Detect which cell encompasses the target text, then output its [X, Y] center coordinate. 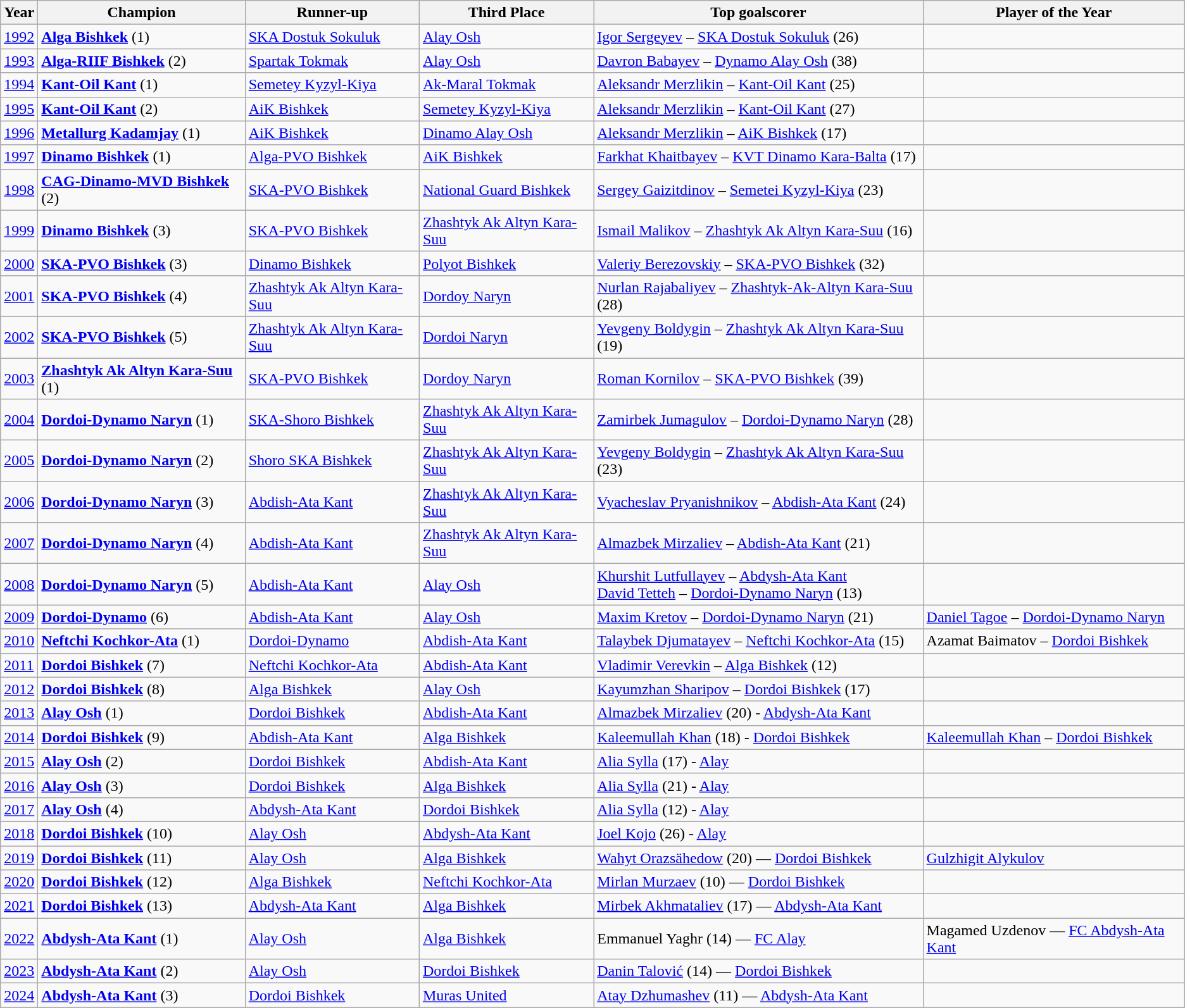
Joel Kojo (26) - Alay [758, 833]
2001 [19, 296]
Dordoi Naryn [506, 337]
Dordoi-Dynamo Naryn (4) [142, 543]
Vladimir Verevkin – Alga Bishkek (12) [758, 665]
Dinamo Bishkek (3) [142, 230]
Kant-Oil Kant (1) [142, 85]
Ak-Maral Tokmak [506, 85]
Maxim Kretov – Dordoi-Dynamo Naryn (21) [758, 617]
2018 [19, 833]
Gulzhigit Alykulov [1053, 857]
Top goalscorer [758, 13]
2010 [19, 641]
2003 [19, 378]
Kaleemullah Khan (18) - Dordoi Bishkek [758, 737]
Dordoi Bishkek (8) [142, 689]
2007 [19, 543]
SKA-PVO Bishkek (5) [142, 337]
Dordoi-Dynamo (6) [142, 617]
Dordoi-Dynamo Naryn (2) [142, 461]
Mirlan Murzaev (10) — Dordoi Bishkek [758, 882]
2019 [19, 857]
Dordoi Bishkek (12) [142, 882]
Shoro SKA Bishkek [332, 461]
2022 [19, 939]
Dinamo Bishkek (1) [142, 157]
Aleksandr Merzlikin – Kant-Oil Kant (27) [758, 109]
2017 [19, 809]
Dordoi Bishkek (9) [142, 737]
Spartak Tokmak [332, 61]
2006 [19, 502]
Dordoi-Dynamo Naryn (5) [142, 585]
Zamirbek Jumagulov – Dordoi-Dynamo Naryn (28) [758, 420]
2023 [19, 971]
Dinamo Alay Osh [506, 133]
Dordoi Bishkek (11) [142, 857]
1997 [19, 157]
2013 [19, 713]
1998 [19, 190]
Alay Osh (4) [142, 809]
1995 [19, 109]
1992 [19, 37]
Yevgeny Boldygin – Zhashtyk Ak Altyn Kara-Suu (23) [758, 461]
Roman Kornilov – SKA-PVO Bishkek (39) [758, 378]
Valeriy Berezovskiy – SKA-PVO Bishkek (32) [758, 263]
Polyot Bishkek [506, 263]
Year [19, 13]
Alay Osh (3) [142, 785]
2008 [19, 585]
Alga-RIIF Bishkek (2) [142, 61]
CAG-Dinamo-MVD Bishkek (2) [142, 190]
Emmanuel Yaghr (14) — FC Alay [758, 939]
Kayumzhan Sharipov – Dordoi Bishkek (17) [758, 689]
Dordoi Bishkek (10) [142, 833]
2016 [19, 785]
2015 [19, 761]
Kaleemullah Khan – Dordoi Bishkek [1053, 737]
Alga-PVO Bishkek [332, 157]
Alga Bishkek (1) [142, 37]
Talaybek Djumatayev – Neftchi Kochkor-Ata (15) [758, 641]
Azamat Baimatov – Dordoi Bishkek [1053, 641]
Igor Sergeyev – SKA Dostuk Sokuluk (26) [758, 37]
SKA-PVO Bishkek (4) [142, 296]
Aleksandr Merzlikin – AiK Bishkek (17) [758, 133]
Alia Sylla (12) - Alay [758, 809]
Metallurg Kadamjay (1) [142, 133]
Almazbek Mirzaliev (20) - Abdysh-Ata Kant [758, 713]
Dordoi-Dynamo [332, 641]
Danin Talović (14) — Dordoi Bishkek [758, 971]
1994 [19, 85]
2004 [19, 420]
Abdysh-Ata Kant (3) [142, 995]
Mirbek Akhmataliev (17) — Abdysh-Ata Kant [758, 906]
Alia Sylla (17) - Alay [758, 761]
2009 [19, 617]
Farkhat Khaitbayev – KVT Dinamo Kara-Balta (17) [758, 157]
2024 [19, 995]
Nurlan Rajabaliyev – Zhashtyk-Ak-Altyn Kara-Suu (28) [758, 296]
SKA Dostuk Sokuluk [332, 37]
Neftchi Kochkor-Ata (1) [142, 641]
1996 [19, 133]
Alay Osh (1) [142, 713]
Third Place [506, 13]
Dinamo Bishkek [332, 263]
Khurshit Lutfullayev – Abdysh-Ata Kant David Tetteh – Dordoi-Dynamo Naryn (13) [758, 585]
Zhashtyk Ak Altyn Kara-Suu (1) [142, 378]
1993 [19, 61]
Dordoi Bishkek (13) [142, 906]
2014 [19, 737]
2011 [19, 665]
Alay Osh (2) [142, 761]
2020 [19, 882]
National Guard Bishkek [506, 190]
Wahyt Orazsähedow (20) — Dordoi Bishkek [758, 857]
Kant-Oil Kant (2) [142, 109]
Almazbek Mirzaliev – Abdish-Ata Kant (21) [758, 543]
2002 [19, 337]
SKA-PVO Bishkek (3) [142, 263]
2005 [19, 461]
Alia Sylla (21) - Alay [758, 785]
Dordoi Bishkek (7) [142, 665]
2021 [19, 906]
Ismail Malikov – Zhashtyk Ak Altyn Kara-Suu (16) [758, 230]
2012 [19, 689]
Muras United [506, 995]
Aleksandr Merzlikin – Kant-Oil Kant (25) [758, 85]
Dordoi-Dynamo Naryn (3) [142, 502]
2000 [19, 263]
Vyacheslav Pryanishnikov – Abdish-Ata Kant (24) [758, 502]
Player of the Year [1053, 13]
Davron Babayev – Dynamo Alay Osh (38) [758, 61]
Magamed Uzdenov — FC Abdysh-Ata Kant [1053, 939]
Abdysh-Ata Kant (1) [142, 939]
Dordoi-Dynamo Naryn (1) [142, 420]
Abdysh-Ata Kant (2) [142, 971]
Atay Dzhumashev (11) — Abdysh-Ata Kant [758, 995]
Champion [142, 13]
Runner-up [332, 13]
1999 [19, 230]
Daniel Tagoe – Dordoi-Dynamo Naryn [1053, 617]
Yevgeny Boldygin – Zhashtyk Ak Altyn Kara-Suu (19) [758, 337]
SKA-Shoro Bishkek [332, 420]
Sergey Gaizitdinov – Semetei Kyzyl-Kiya (23) [758, 190]
